Search for the cell housing the specified text and yield its [x, y] center coordinate. 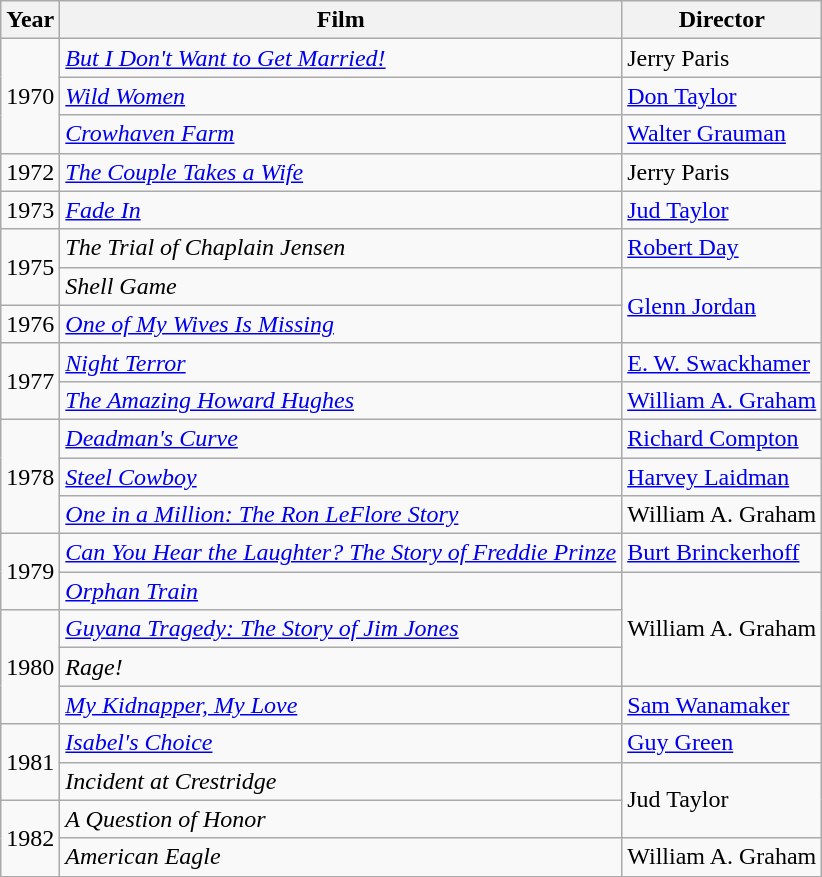
1975 [30, 267]
Guyana Tragedy: The Story of Jim Jones [341, 629]
Robert Day [722, 248]
Harvey Laidman [722, 477]
Night Terror [341, 362]
American Eagle [341, 857]
Director [722, 20]
Richard Compton [722, 438]
Shell Game [341, 286]
1981 [30, 762]
Isabel's Choice [341, 743]
E. W. Swackhamer [722, 362]
One of My Wives Is Missing [341, 324]
Rage! [341, 667]
But I Don't Want to Get Married! [341, 58]
Wild Women [341, 96]
Year [30, 20]
1976 [30, 324]
Don Taylor [722, 96]
Guy Green [722, 743]
1977 [30, 381]
The Couple Takes a Wife [341, 172]
The Amazing Howard Hughes [341, 400]
Glenn Jordan [722, 305]
Walter Grauman [722, 134]
One in a Million: The Ron LeFlore Story [341, 515]
Sam Wanamaker [722, 705]
Orphan Train [341, 591]
1978 [30, 476]
Fade In [341, 210]
Steel Cowboy [341, 477]
Incident at Crestridge [341, 781]
1972 [30, 172]
Burt Brinckerhoff [722, 553]
Can You Hear the Laughter? The Story of Freddie Prinze [341, 553]
A Question of Honor [341, 819]
1979 [30, 572]
1970 [30, 96]
My Kidnapper, My Love [341, 705]
Deadman's Curve [341, 438]
1982 [30, 838]
1980 [30, 667]
Crowhaven Farm [341, 134]
The Trial of Chaplain Jensen [341, 248]
Film [341, 20]
1973 [30, 210]
